Find where the given text appears and provide that cell's center as [X, Y] coordinate. 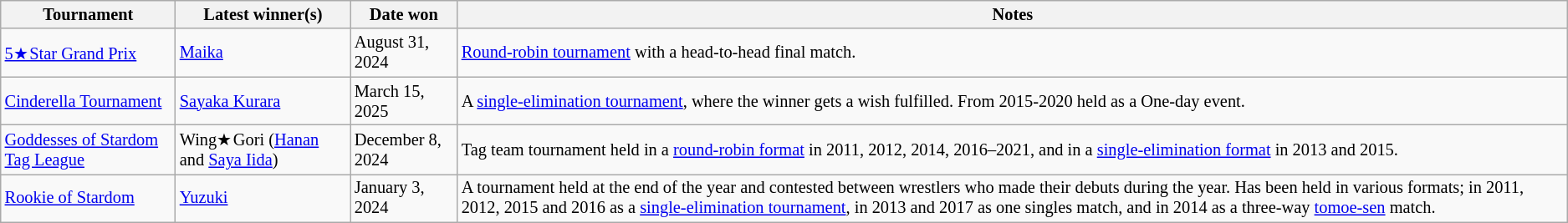
5★Star Grand Prix [89, 53]
Date won [404, 14]
Notes [1013, 14]
Goddesses of Stardom Tag League [89, 149]
Latest winner(s) [263, 14]
January 3, 2024 [404, 198]
Yuzuki [263, 198]
Maika [263, 53]
Rookie of Stardom [89, 198]
Tournament [89, 14]
Sayaka Kurara [263, 101]
Cinderella Tournament [89, 101]
December 8, 2024 [404, 149]
Wing★Gori (Hanan and Saya Iida) [263, 149]
Tag team tournament held in a round-robin format in 2011, 2012, 2014, 2016–2021, and in a single-elimination format in 2013 and 2015. [1013, 149]
A single-elimination tournament, where the winner gets a wish fulfilled. From 2015-2020 held as a One-day event. [1013, 101]
March 15, 2025 [404, 101]
Round-robin tournament with a head-to-head final match. [1013, 53]
August 31, 2024 [404, 53]
